Extract the [x, y] coordinate from the center of the cell holding the provided text.  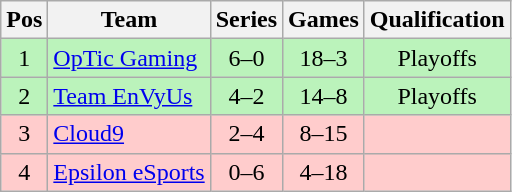
Epsilon eSports [129, 172]
Pos [24, 20]
Games [324, 20]
Cloud9 [129, 134]
14–8 [324, 96]
4 [24, 172]
6–0 [246, 58]
0–6 [246, 172]
2–4 [246, 134]
4–2 [246, 96]
1 [24, 58]
Team EnVyUs [129, 96]
Series [246, 20]
3 [24, 134]
2 [24, 96]
Qualification [437, 20]
4–18 [324, 172]
OpTic Gaming [129, 58]
18–3 [324, 58]
8–15 [324, 134]
Team [129, 20]
